Return (x, y) of the center of cell containing provided text 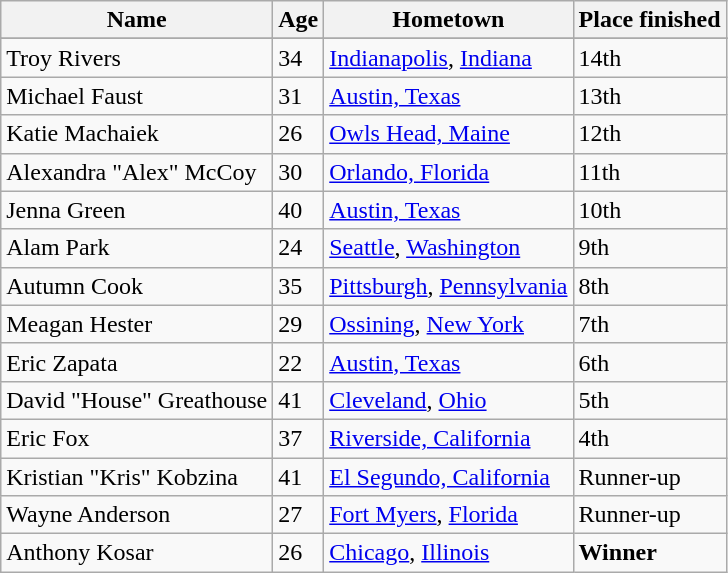
El Segundo, California (448, 477)
12th (650, 134)
8th (650, 286)
29 (298, 324)
Kristian "Kris" Kobzina (137, 477)
Alam Park (137, 248)
Jenna Green (137, 210)
Place finished (650, 20)
Katie Machaiek (137, 134)
Riverside, California (448, 438)
Eric Fox (137, 438)
37 (298, 438)
Age (298, 20)
35 (298, 286)
Hometown (448, 20)
Pittsburgh, Pennsylvania (448, 286)
Indianapolis, Indiana (448, 58)
Winner (650, 553)
Wayne Anderson (137, 515)
9th (650, 248)
13th (650, 96)
Ossining, New York (448, 324)
David "House" Greathouse (137, 400)
14th (650, 58)
Seattle, Washington (448, 248)
34 (298, 58)
Cleveland, Ohio (448, 400)
Name (137, 20)
Autumn Cook (137, 286)
11th (650, 172)
Orlando, Florida (448, 172)
27 (298, 515)
4th (650, 438)
40 (298, 210)
Alexandra "Alex" McCoy (137, 172)
30 (298, 172)
Meagan Hester (137, 324)
Troy Rivers (137, 58)
10th (650, 210)
31 (298, 96)
7th (650, 324)
Anthony Kosar (137, 553)
Michael Faust (137, 96)
5th (650, 400)
22 (298, 362)
6th (650, 362)
Owls Head, Maine (448, 134)
Eric Zapata (137, 362)
Fort Myers, Florida (448, 515)
24 (298, 248)
Chicago, Illinois (448, 553)
